Scan for the cell matching the given text and deliver its [X, Y] coordinate at center. 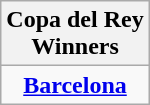
Copa del ReyWinners [75, 34]
Barcelona [75, 85]
